Return (X, Y) of the center of cell containing provided text 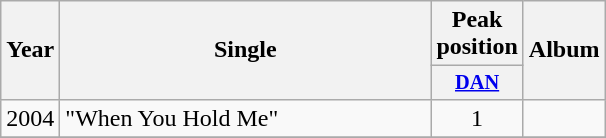
Peak position (477, 34)
Album (564, 50)
DAN (477, 83)
2004 (30, 118)
Year (30, 50)
Single (246, 50)
"When You Hold Me" (246, 118)
1 (477, 118)
